From the cell containing the given text, extract its center point as [X, Y] coordinate. 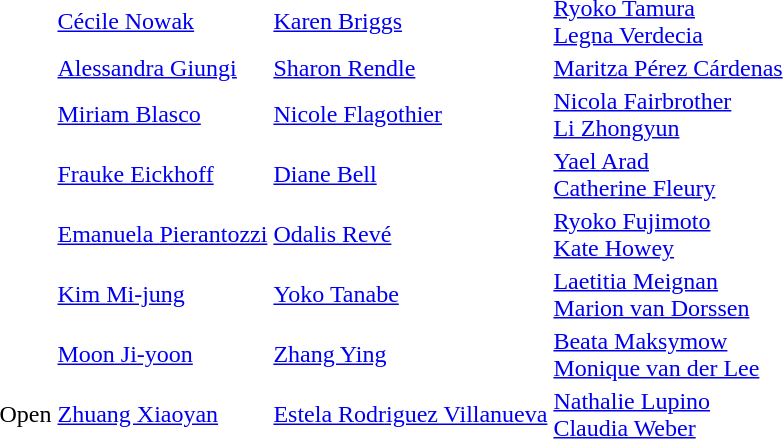
Zhang Ying [410, 354]
Miriam Blasco [162, 114]
Alessandra Giungi [162, 68]
Kim Mi-jung [162, 294]
Emanuela Pierantozzi [162, 234]
Moon Ji-yoon [162, 354]
Frauke Eickhoff [162, 174]
Yoko Tanabe [410, 294]
Diane Bell [410, 174]
Odalis Revé [410, 234]
Nicole Flagothier [410, 114]
Sharon Rendle [410, 68]
